Find where the given text appears and provide that cell's center as (X, Y) coordinate. 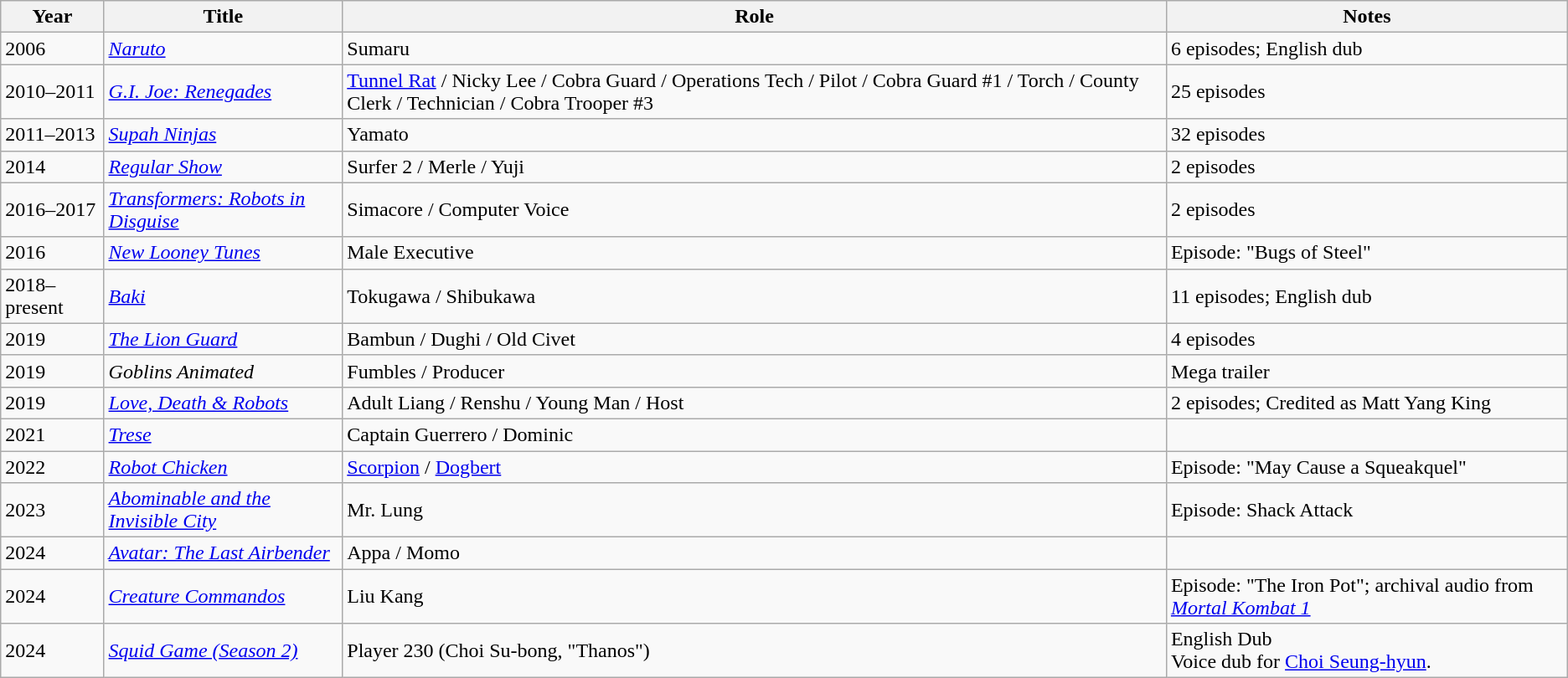
Avatar: The Last Airbender (223, 553)
Mega trailer (1367, 371)
Supah Ninjas (223, 135)
2016–2017 (52, 209)
Scorpion / Dogbert (755, 466)
Sumaru (755, 49)
2022 (52, 466)
Surfer 2 / Merle / Yuji (755, 167)
Episode: "Bugs of Steel" (1367, 253)
Squid Game (Season 2) (223, 651)
Mr. Lung (755, 511)
Role (755, 17)
2016 (52, 253)
Baki (223, 296)
Appa / Momo (755, 553)
32 episodes (1367, 135)
Yamato (755, 135)
2011–2013 (52, 135)
Fumbles / Producer (755, 371)
Notes (1367, 17)
Liu Kang (755, 596)
Male Executive (755, 253)
Goblins Animated (223, 371)
Episode: "May Cause a Squeakquel" (1367, 466)
Adult Liang / Renshu / Young Man / Host (755, 403)
Year (52, 17)
2023 (52, 511)
Simacore / Computer Voice (755, 209)
2010–2011 (52, 92)
Tokugawa / Shibukawa (755, 296)
Episode: Shack Attack (1367, 511)
Love, Death & Robots (223, 403)
Creature Commandos (223, 596)
G.I. Joe: Renegades (223, 92)
Naruto (223, 49)
Title (223, 17)
Transformers: Robots in Disguise (223, 209)
Bambun / Dughi / Old Civet (755, 339)
Robot Chicken (223, 466)
2 episodes; Credited as Matt Yang King (1367, 403)
The Lion Guard (223, 339)
Abominable and the Invisible City (223, 511)
Captain Guerrero / Dominic (755, 434)
English DubVoice dub for Choi Seung-hyun. (1367, 651)
25 episodes (1367, 92)
Tunnel Rat / Nicky Lee / Cobra Guard / Operations Tech / Pilot / Cobra Guard #1 / Torch / County Clerk / Technician / Cobra Trooper #3 (755, 92)
2018–present (52, 296)
11 episodes; English dub (1367, 296)
4 episodes (1367, 339)
New Looney Tunes (223, 253)
2021 (52, 434)
Player 230 (Choi Su-bong, "Thanos") (755, 651)
2006 (52, 49)
6 episodes; English dub (1367, 49)
Episode: "The Iron Pot"; archival audio from Mortal Kombat 1 (1367, 596)
Regular Show (223, 167)
Trese (223, 434)
2014 (52, 167)
